Locate the cell with the specified text and output its [x, y] center coordinate. 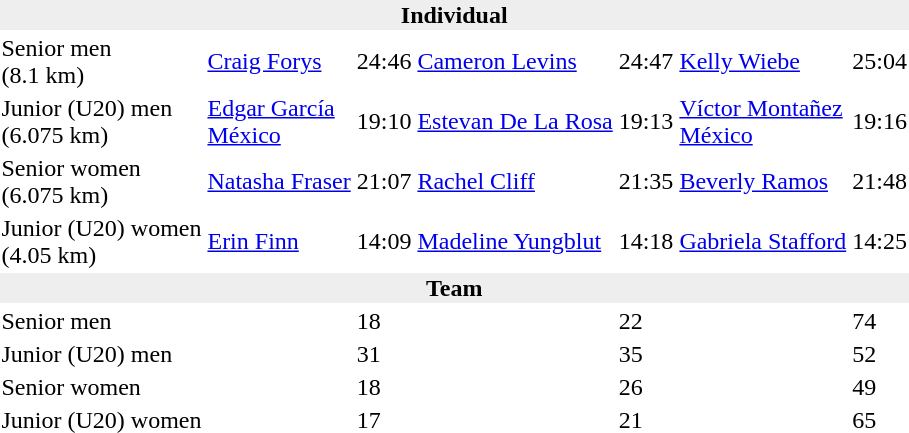
Cameron Levins [515, 62]
19:13 [646, 122]
Beverly Ramos [763, 182]
19:16 [880, 122]
Edgar García México [279, 122]
Senior women [102, 387]
Estevan De La Rosa [515, 122]
Erin Finn [279, 242]
Natasha Fraser [279, 182]
Senior women(6.075 km) [102, 182]
Senior men [102, 321]
14:25 [880, 242]
Team [454, 288]
Junior (U20) men [102, 354]
52 [880, 354]
21:07 [384, 182]
14:18 [646, 242]
31 [384, 354]
26 [646, 387]
14:09 [384, 242]
Kelly Wiebe [763, 62]
Junior (U20) men(6.075 km) [102, 122]
Junior (U20) women(4.05 km) [102, 242]
24:47 [646, 62]
Madeline Yungblut [515, 242]
21:48 [880, 182]
Senior men(8.1 km) [102, 62]
Rachel Cliff [515, 182]
Craig Forys [279, 62]
Individual [454, 15]
Víctor Montañez México [763, 122]
24:46 [384, 62]
19:10 [384, 122]
21:35 [646, 182]
Gabriela Stafford [763, 242]
25:04 [880, 62]
35 [646, 354]
74 [880, 321]
22 [646, 321]
49 [880, 387]
